Identify which cell holds the provided text, then report its [x, y] central coordinate. 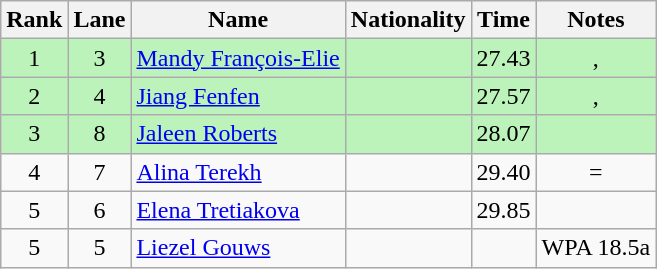
7 [100, 172]
Name [238, 20]
8 [100, 134]
6 [100, 210]
Lane [100, 20]
Time [504, 20]
Mandy François-Elie [238, 58]
Jaleen Roberts [238, 134]
Nationality [408, 20]
29.40 [504, 172]
1 [34, 58]
Jiang Fenfen [238, 96]
= [596, 172]
Notes [596, 20]
Elena Tretiakova [238, 210]
27.43 [504, 58]
Rank [34, 20]
27.57 [504, 96]
WPA 18.5a [596, 248]
28.07 [504, 134]
Liezel Gouws [238, 248]
29.85 [504, 210]
Alina Terekh [238, 172]
2 [34, 96]
